From the cell containing the given text, extract its center point as [X, Y] coordinate. 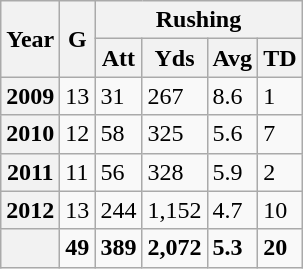
56 [118, 172]
G [78, 39]
Att [118, 58]
2011 [30, 172]
20 [280, 248]
31 [118, 96]
2009 [30, 96]
Avg [232, 58]
267 [174, 96]
2010 [30, 134]
328 [174, 172]
12 [78, 134]
TD [280, 58]
1,152 [174, 210]
244 [118, 210]
7 [280, 134]
4.7 [232, 210]
5.9 [232, 172]
11 [78, 172]
1 [280, 96]
Year [30, 39]
5.3 [232, 248]
2012 [30, 210]
2,072 [174, 248]
8.6 [232, 96]
325 [174, 134]
58 [118, 134]
10 [280, 210]
389 [118, 248]
2 [280, 172]
49 [78, 248]
Rushing [198, 20]
Yds [174, 58]
5.6 [232, 134]
